Provide the (x, y) coordinate of the cell's center where the given text is located.  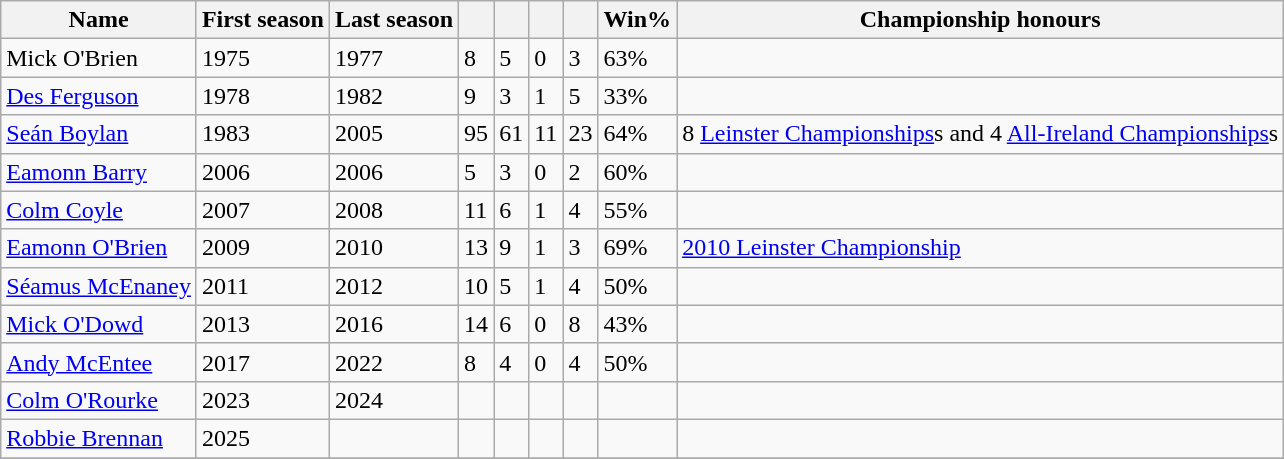
Des Ferguson (99, 96)
1978 (262, 96)
Mick O'Brien (99, 58)
Win% (638, 20)
2022 (394, 362)
2010 (394, 248)
2011 (262, 286)
13 (476, 248)
1977 (394, 58)
61 (512, 134)
Colm Coyle (99, 210)
Seán Boylan (99, 134)
14 (476, 324)
Championship honours (980, 20)
2010 Leinster Championship (980, 248)
2008 (394, 210)
63% (638, 58)
2 (580, 172)
60% (638, 172)
2005 (394, 134)
43% (638, 324)
1983 (262, 134)
2017 (262, 362)
Robbie Brennan (99, 438)
23 (580, 134)
2013 (262, 324)
Name (99, 20)
First season (262, 20)
Colm O'Rourke (99, 400)
2012 (394, 286)
55% (638, 210)
Eamonn O'Brien (99, 248)
69% (638, 248)
2009 (262, 248)
Last season (394, 20)
33% (638, 96)
8 Leinster Championshipss and 4 All-Ireland Championshipss (980, 134)
2023 (262, 400)
95 (476, 134)
2025 (262, 438)
2007 (262, 210)
2024 (394, 400)
10 (476, 286)
1975 (262, 58)
Séamus McEnaney (99, 286)
Mick O'Dowd (99, 324)
Eamonn Barry (99, 172)
2016 (394, 324)
1982 (394, 96)
64% (638, 134)
Andy McEntee (99, 362)
